Determine the [x, y] coordinate at the center of the cell enclosing the given text.  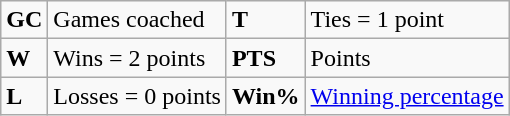
Wins = 2 points [138, 58]
L [24, 96]
Winning percentage [407, 96]
Ties = 1 point [407, 20]
T [266, 20]
Losses = 0 points [138, 96]
W [24, 58]
PTS [266, 58]
Win% [266, 96]
Points [407, 58]
GC [24, 20]
Games coached [138, 20]
